Return [x, y] of the center of cell containing provided text 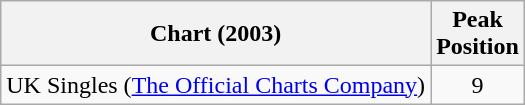
Chart (2003) [216, 34]
9 [478, 85]
UK Singles (The Official Charts Company) [216, 85]
PeakPosition [478, 34]
